Search for the cell housing the specified text and yield its [x, y] center coordinate. 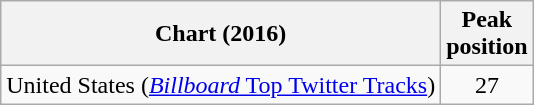
Peakposition [487, 34]
Chart (2016) [221, 34]
United States (Billboard Top Twitter Tracks) [221, 85]
27 [487, 85]
